Detect which cell encompasses the target text, then output its [x, y] center coordinate. 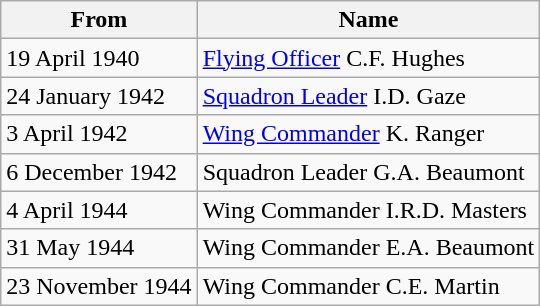
Wing Commander C.E. Martin [368, 286]
Name [368, 20]
3 April 1942 [99, 134]
Wing Commander E.A. Beaumont [368, 248]
Wing Commander I.R.D. Masters [368, 210]
Squadron Leader G.A. Beaumont [368, 172]
31 May 1944 [99, 248]
19 April 1940 [99, 58]
24 January 1942 [99, 96]
Flying Officer C.F. Hughes [368, 58]
23 November 1944 [99, 286]
4 April 1944 [99, 210]
From [99, 20]
Wing Commander K. Ranger [368, 134]
6 December 1942 [99, 172]
Squadron Leader I.D. Gaze [368, 96]
